Capture the cell that displays the provided text and extract its [x, y] central coordinate. 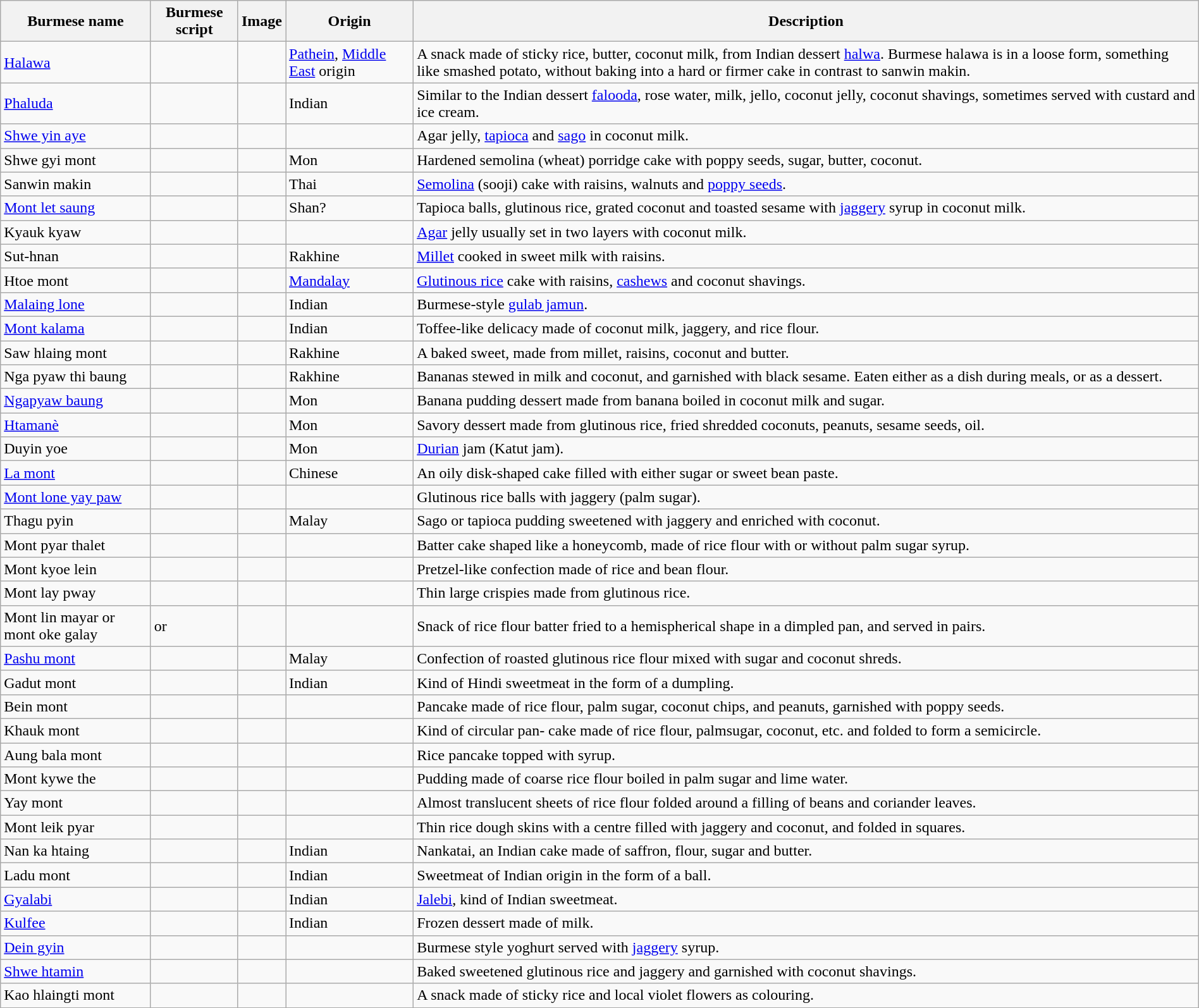
Sago or tapioca pudding sweetened with jaggery and enriched with coconut. [806, 521]
Durian jam (Katut jam). [806, 449]
Shwe gyi mont [76, 160]
An oily disk-shaped cake filled with either sugar or sweet bean paste. [806, 473]
Description [806, 22]
Gadut mont [76, 682]
Confection of roasted glutinous rice flour mixed with sugar and coconut shreds. [806, 658]
Mont kalama [76, 328]
Chinese [350, 473]
Mont kywe the [76, 779]
Hardened semolina (wheat) porridge cake with poppy seeds, sugar, butter, coconut. [806, 160]
Tapioca balls, glutinous rice, grated coconut and toasted sesame with jaggery syrup in coconut milk. [806, 208]
Gyalabi [76, 899]
Mandalay [350, 280]
Aung bala mont [76, 754]
Mont let saung [76, 208]
Image [262, 22]
A snack made of sticky rice and local violet flowers as colouring. [806, 995]
Batter cake shaped like a honeycomb, made of rice flour with or without palm sugar syrup. [806, 545]
Ladu mont [76, 875]
Almost translucent sheets of rice flour folded around a filling of beans and coriander leaves. [806, 803]
Phaluda [76, 104]
Snack of rice flour batter fried to a hemispherical shape in a dimpled pan, and served in pairs. [806, 626]
Glutinous rice cake with raisins, cashews and coconut shavings. [806, 280]
Kind of Hindi sweetmeat in the form of a dumpling. [806, 682]
Agar jelly, tapioca and sago in coconut milk. [806, 136]
Pudding made of coarse rice flour boiled in palm sugar and lime water. [806, 779]
Burmese-style gulab jamun. [806, 304]
Yay mont [76, 803]
Sanwin makin [76, 184]
Khauk mont [76, 730]
Jalebi, kind of Indian sweetmeat. [806, 899]
Kind of circular pan- cake made of rice flour, palmsugar, coconut, etc. and folded to form a semicircle. [806, 730]
Mont pyar thalet [76, 545]
Mont lin mayar or mont oke galay [76, 626]
Agar jelly usually set in two layers with coconut milk. [806, 232]
Duyin yoe [76, 449]
Kao hlaingti mont [76, 995]
Banana pudding dessert made from banana boiled in coconut milk and sugar. [806, 401]
Similar to the Indian dessert falooda, rose water, milk, jello, coconut jelly, coconut shavings, sometimes served with custard and ice cream. [806, 104]
Nankatai, an Indian cake made of saffron, flour, sugar and butter. [806, 851]
Mont kyoe lein [76, 569]
Kyauk kyaw [76, 232]
Origin [350, 22]
Bananas stewed in milk and coconut, and garnished with black sesame. Eaten either as a dish during meals, or as a dessert. [806, 377]
A baked sweet, made from millet, raisins, coconut and butter. [806, 352]
Baked sweetened glutinous rice and jaggery and garnished with coconut shavings. [806, 971]
Thai [350, 184]
Nga pyaw thi baung [76, 377]
Pathein, Middle East origin [350, 62]
La mont [76, 473]
Mont lone yay paw [76, 497]
Ngapyaw baung [76, 401]
Dein gyin [76, 947]
Sweetmeat of Indian origin in the form of a ball. [806, 875]
Mont lay pway [76, 593]
Millet cooked in sweet milk with raisins. [806, 256]
Frozen dessert made of milk. [806, 923]
Burmese name [76, 22]
Semolina (sooji) cake with raisins, walnuts and poppy seeds. [806, 184]
Thagu pyin [76, 521]
Bein mont [76, 706]
Pashu mont [76, 658]
Htoe mont [76, 280]
or [194, 626]
Shwe yin aye [76, 136]
Saw hlaing mont [76, 352]
Toffee-like delicacy made of coconut milk, jaggery, and rice flour. [806, 328]
Nan ka htaing [76, 851]
Shwe htamin [76, 971]
Halawa [76, 62]
Burmese style yoghurt served with jaggery syrup. [806, 947]
Kulfee [76, 923]
Thin rice dough skins with a centre filled with jaggery and coconut, and folded in squares. [806, 827]
Shan? [350, 208]
Savory dessert made from glutinous rice, fried shredded coconuts, peanuts, sesame seeds, oil. [806, 425]
Sut-hnan [76, 256]
Pretzel-like confection made of rice and bean flour. [806, 569]
Mont leik pyar [76, 827]
Burmese script [194, 22]
Thin large crispies made from glutinous rice. [806, 593]
Rice pancake topped with syrup. [806, 754]
Htamanè [76, 425]
Malaing lone [76, 304]
Glutinous rice balls with jaggery (palm sugar). [806, 497]
Pancake made of rice flour, palm sugar, coconut chips, and peanuts, garnished with poppy seeds. [806, 706]
